Locate the cell with the specified text and output its (x, y) center coordinate. 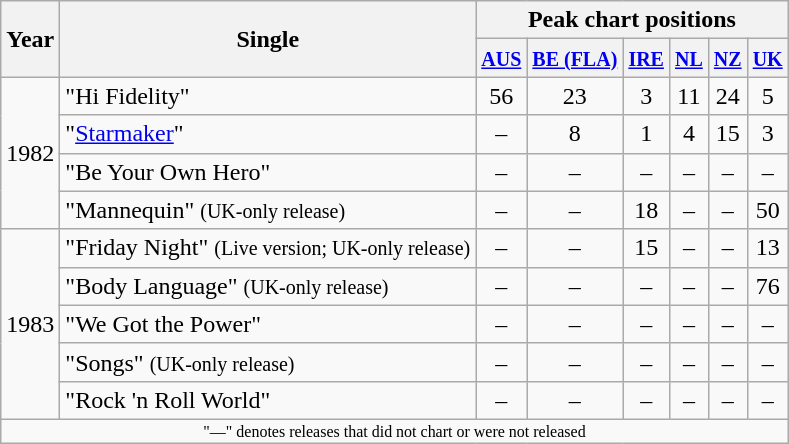
BE (FLA) (575, 58)
"Starmaker" (268, 134)
AUS (502, 58)
5 (768, 96)
"We Got the Power" (268, 324)
"—" denotes releases that did not chart or were not released (394, 431)
"Mannequin" (UK-only release) (268, 210)
56 (502, 96)
8 (575, 134)
"Body Language" (UK-only release) (268, 286)
Year (30, 39)
NZ (728, 58)
NL (688, 58)
UK (768, 58)
76 (768, 286)
13 (768, 248)
4 (688, 134)
50 (768, 210)
1 (646, 134)
IRE (646, 58)
"Friday Night" (Live version; UK-only release) (268, 248)
1982 (30, 153)
Single (268, 39)
"Rock 'n Roll World" (268, 400)
24 (728, 96)
"Be Your Own Hero" (268, 172)
18 (646, 210)
"Hi Fidelity" (268, 96)
"Songs" (UK-only release) (268, 362)
1983 (30, 324)
Peak chart positions (632, 20)
23 (575, 96)
11 (688, 96)
